Detect which cell encompasses the target text, then output its [X, Y] center coordinate. 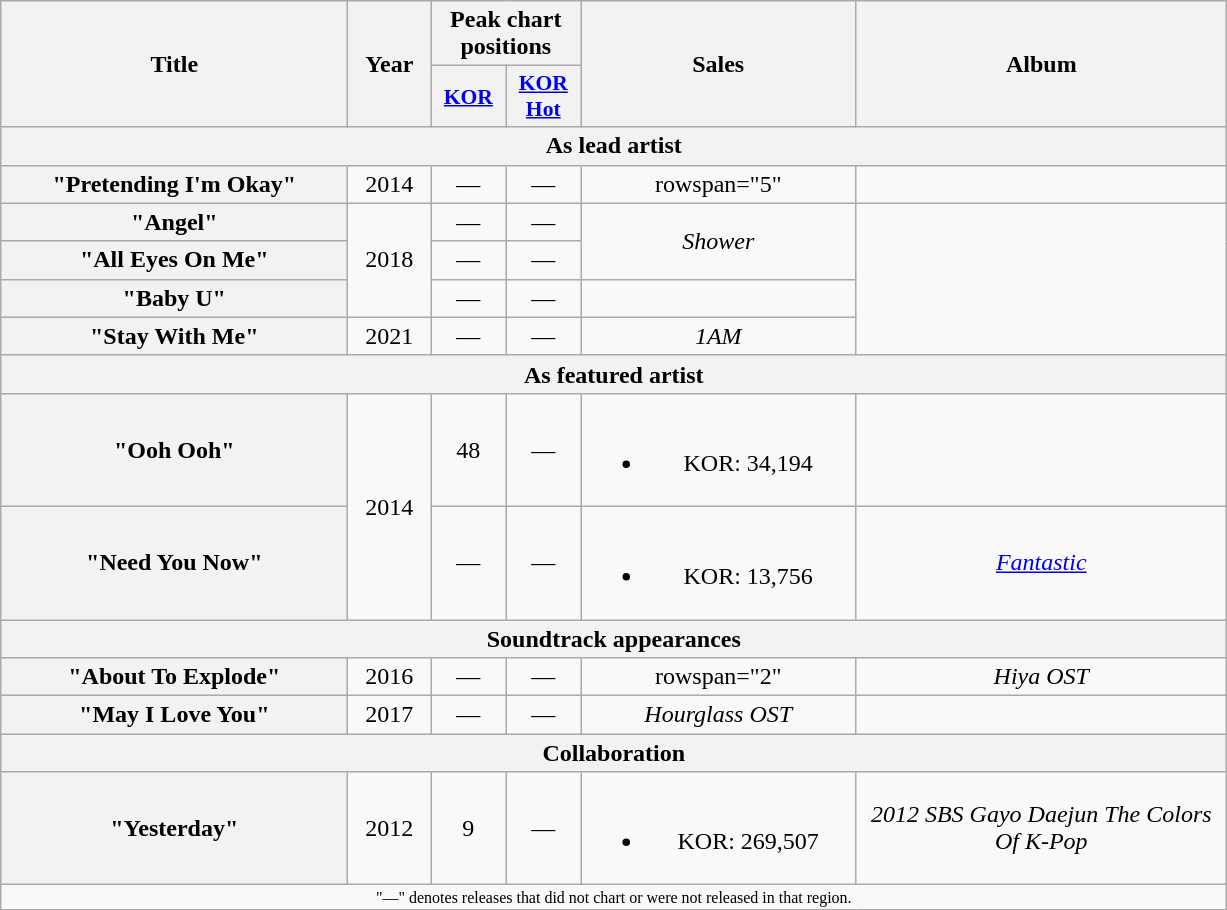
2018 [390, 260]
"Angel" [174, 222]
2021 [390, 336]
Album [1042, 64]
1AM [718, 336]
Fantastic [1042, 562]
Peak chart positions [506, 34]
Collaboration [614, 753]
As lead artist [614, 146]
"Pretending I'm Okay" [174, 184]
"All Eyes On Me" [174, 260]
rowspan="2" [718, 677]
2012 SBS Gayo Daejun The Colors Of K-Pop [1042, 828]
"Baby U" [174, 298]
2016 [390, 677]
Year [390, 64]
"Ooh Ooh" [174, 450]
KOR: 34,194 [718, 450]
Hiya OST [1042, 677]
KOR [468, 96]
KOR Hot [544, 96]
"May I Love You" [174, 715]
Sales [718, 64]
"—" denotes releases that did not chart or were not released in that region. [614, 897]
"About To Explode" [174, 677]
KOR: 269,507 [718, 828]
Hourglass OST [718, 715]
Title [174, 64]
KOR: 13,756 [718, 562]
2017 [390, 715]
rowspan="5" [718, 184]
9 [468, 828]
Shower [718, 241]
48 [468, 450]
2012 [390, 828]
As featured artist [614, 374]
"Yesterday" [174, 828]
Soundtrack appearances [614, 639]
"Stay With Me" [174, 336]
"Need You Now" [174, 562]
